Detect which cell encompasses the target text, then output its (x, y) center coordinate. 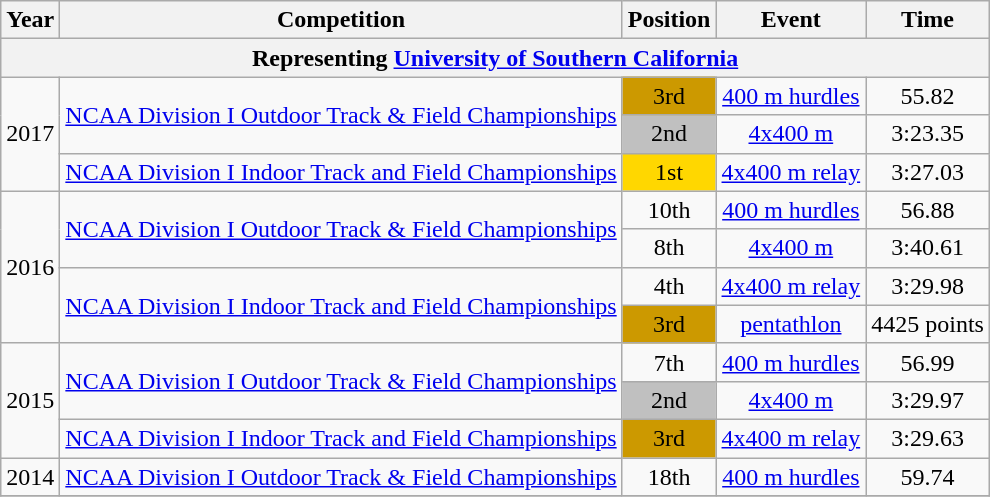
56.99 (928, 362)
4425 points (928, 324)
10th (669, 210)
2016 (30, 267)
Year (30, 20)
2014 (30, 477)
8th (669, 248)
pentathlon (791, 324)
3:29.63 (928, 438)
3:29.98 (928, 286)
3:40.61 (928, 248)
Competition (341, 20)
Representing University of Southern California (496, 58)
2015 (30, 400)
56.88 (928, 210)
3:23.35 (928, 134)
1st (669, 172)
3:29.97 (928, 400)
Event (791, 20)
Time (928, 20)
3:27.03 (928, 172)
7th (669, 362)
59.74 (928, 477)
Position (669, 20)
18th (669, 477)
2017 (30, 134)
55.82 (928, 96)
4th (669, 286)
